For the text-containing cell, return its midpoint in (X, Y) coordinate format. 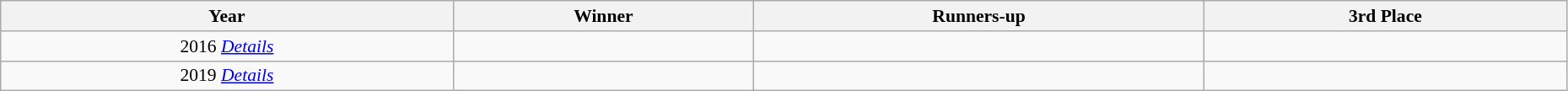
3rd Place (1385, 16)
2019 Details (227, 76)
Runners-up (979, 16)
2016 Details (227, 46)
Winner (604, 16)
Year (227, 16)
